Return the (X, Y) coordinate for the center point of the cell that contains the specified text.  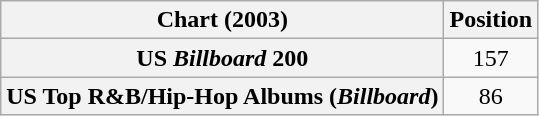
Chart (2003) (222, 20)
157 (491, 58)
US Top R&B/Hip-Hop Albums (Billboard) (222, 96)
US Billboard 200 (222, 58)
Position (491, 20)
86 (491, 96)
